Return [X, Y] of the center of cell containing provided text 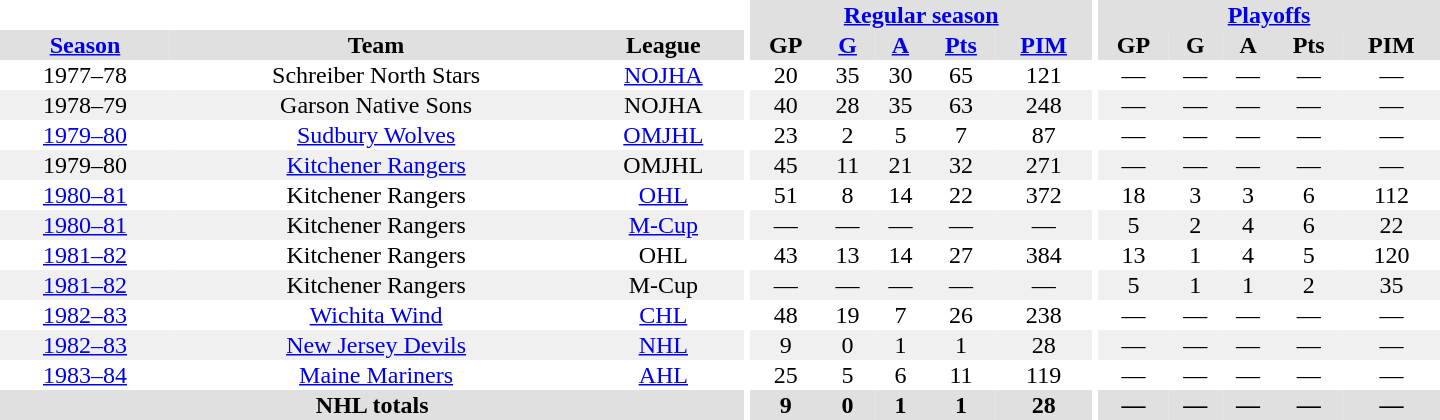
65 [961, 75]
25 [786, 375]
121 [1044, 75]
8 [848, 195]
New Jersey Devils [376, 345]
NHL [663, 345]
120 [1392, 255]
Garson Native Sons [376, 105]
32 [961, 165]
30 [900, 75]
384 [1044, 255]
18 [1134, 195]
Schreiber North Stars [376, 75]
League [663, 45]
19 [848, 315]
87 [1044, 135]
Team [376, 45]
1978–79 [85, 105]
112 [1392, 195]
27 [961, 255]
AHL [663, 375]
26 [961, 315]
48 [786, 315]
43 [786, 255]
63 [961, 105]
51 [786, 195]
119 [1044, 375]
NHL totals [372, 405]
21 [900, 165]
238 [1044, 315]
Regular season [921, 15]
372 [1044, 195]
23 [786, 135]
Wichita Wind [376, 315]
1983–84 [85, 375]
271 [1044, 165]
20 [786, 75]
248 [1044, 105]
Playoffs [1269, 15]
Season [85, 45]
40 [786, 105]
Sudbury Wolves [376, 135]
Maine Mariners [376, 375]
45 [786, 165]
CHL [663, 315]
1977–78 [85, 75]
